Capture the cell that displays the provided text and extract its (X, Y) central coordinate. 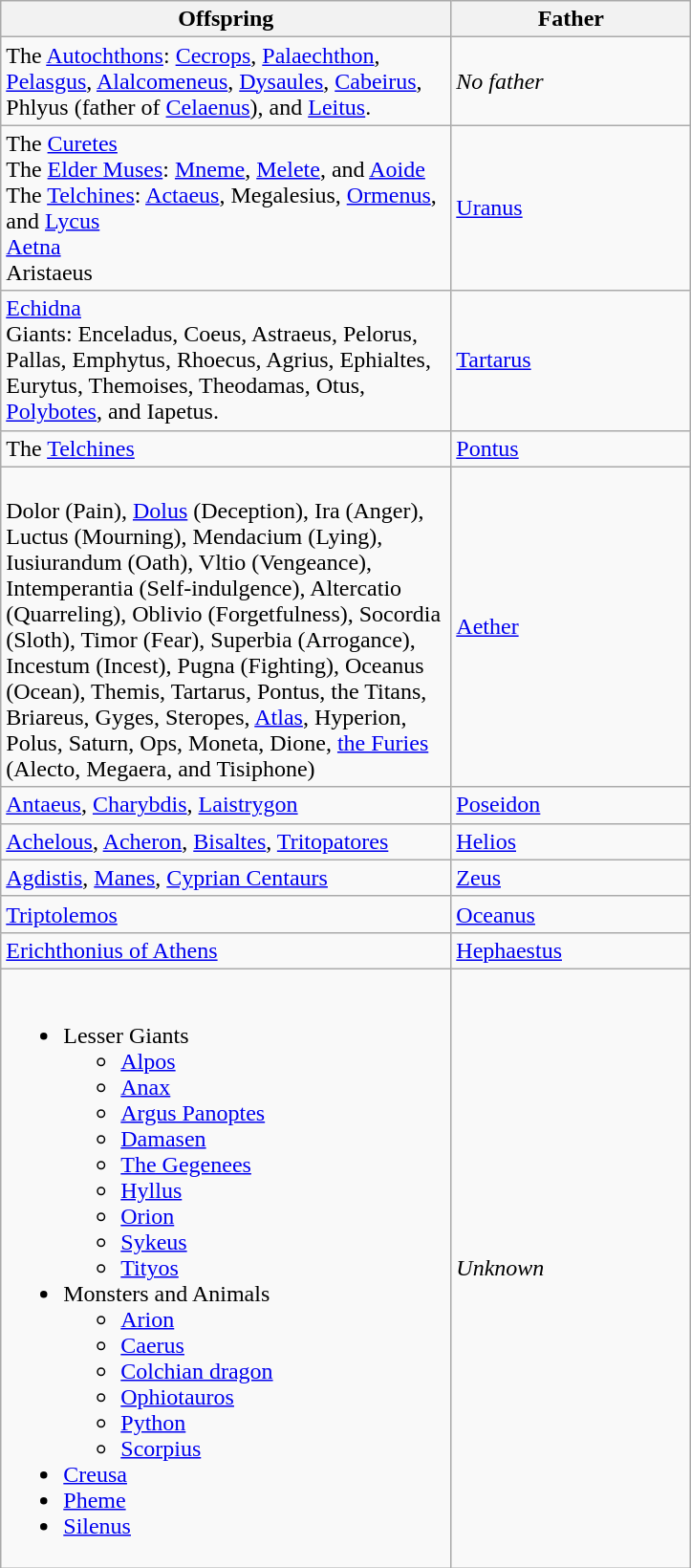
Uranus (572, 208)
Poseidon (572, 805)
Oceanus (572, 914)
Achelous, Acheron, Bisaltes, Tritopatores (226, 841)
Erichthonius of Athens (226, 950)
Hephaestus (572, 950)
Aether (572, 627)
Unknown (572, 1268)
Father (572, 19)
Pontus (572, 448)
The CuretesThe Elder Muses: Mneme, Melete, and AoideThe Telchines: Actaeus, Megalesius, Ormenus, and LycusAetnaAristaeus (226, 208)
Triptolemos (226, 914)
Agdistis, Manes, Cyprian Centaurs (226, 878)
Antaeus, Charybdis, Laistrygon (226, 805)
Offspring (226, 19)
Zeus (572, 878)
The Telchines (226, 448)
The Autochthons: Cecrops, Palaechthon, Pelasgus, Alalcomeneus, Dysaules, Cabeirus, Phlyus (father of Celaenus), and Leitus. (226, 81)
Helios (572, 841)
Tartarus (572, 360)
No father (572, 81)
